Detect which cell encompasses the target text, then output its [X, Y] center coordinate. 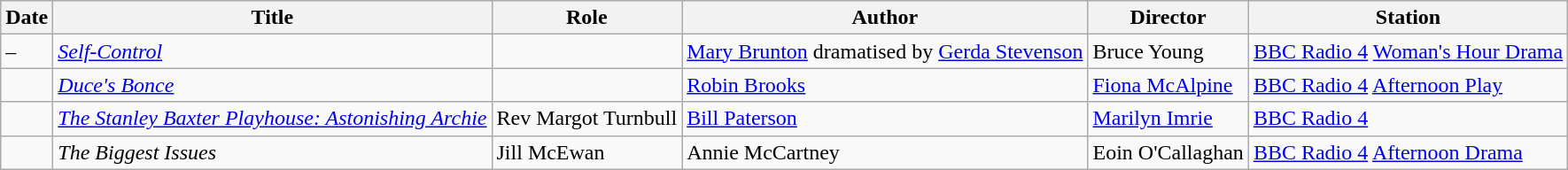
BBC Radio 4 Afternoon Drama [1408, 152]
Role [586, 18]
Fiona McAlpine [1168, 85]
BBC Radio 4 Woman's Hour Drama [1408, 51]
Rev Margot Turnbull [586, 119]
Mary Brunton dramatised by Gerda Stevenson [885, 51]
Title [273, 18]
The Biggest Issues [273, 152]
Marilyn Imrie [1168, 119]
– [27, 51]
Bill Paterson [885, 119]
Duce's Bonce [273, 85]
BBC Radio 4 [1408, 119]
Annie McCartney [885, 152]
Self-Control [273, 51]
Author [885, 18]
Robin Brooks [885, 85]
Jill McEwan [586, 152]
Bruce Young [1168, 51]
Director [1168, 18]
Eoin O'Callaghan [1168, 152]
Date [27, 18]
Station [1408, 18]
BBC Radio 4 Afternoon Play [1408, 85]
The Stanley Baxter Playhouse: Astonishing Archie [273, 119]
